Capture the cell that displays the provided text and extract its (x, y) central coordinate. 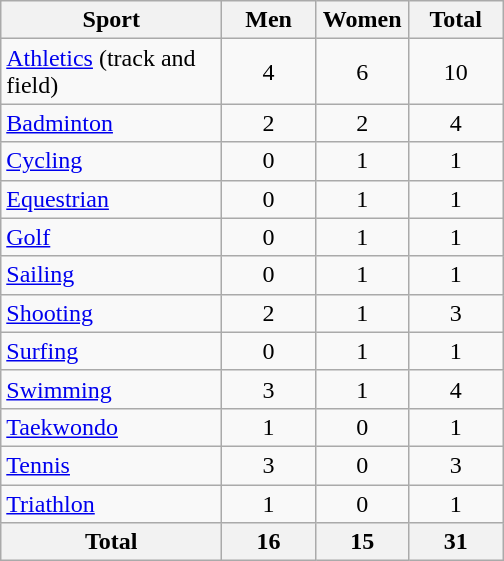
Badminton (112, 123)
Shooting (112, 313)
Women (362, 20)
31 (456, 542)
Taekwondo (112, 427)
6 (362, 72)
Men (269, 20)
16 (269, 542)
15 (362, 542)
Swimming (112, 389)
Tennis (112, 465)
Golf (112, 237)
Sport (112, 20)
Cycling (112, 161)
10 (456, 72)
Equestrian (112, 199)
Athletics (track and field) (112, 72)
Triathlon (112, 503)
Surfing (112, 351)
Sailing (112, 275)
